Detect which cell encompasses the target text, then output its (X, Y) center coordinate. 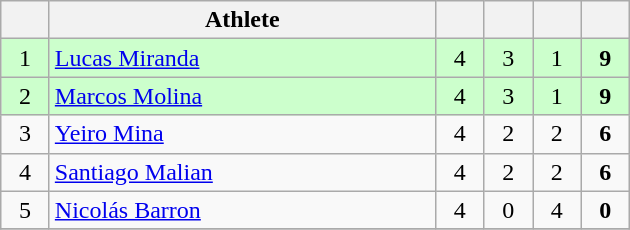
Yeiro Mina (242, 134)
Santiago Malian (242, 172)
Nicolás Barron (242, 210)
Marcos Molina (242, 96)
Athlete (242, 20)
5 (26, 210)
Lucas Miranda (242, 58)
